Detect which cell encompasses the target text, then output its (X, Y) center coordinate. 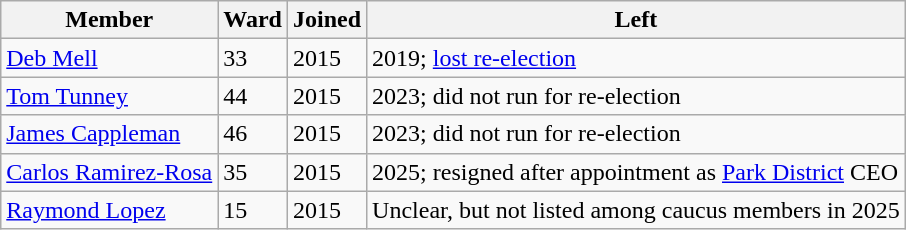
35 (253, 172)
Left (636, 20)
James Cappleman (110, 134)
Deb Mell (110, 58)
Tom Tunney (110, 96)
Raymond Lopez (110, 210)
2019; lost re-election (636, 58)
Ward (253, 20)
15 (253, 210)
33 (253, 58)
Member (110, 20)
44 (253, 96)
2025; resigned after appointment as Park District CEO (636, 172)
Joined (328, 20)
46 (253, 134)
Carlos Ramirez-Rosa (110, 172)
Unclear, but not listed among caucus members in 2025 (636, 210)
